Provide the [X, Y] coordinate of the cell's center where the given text is located.  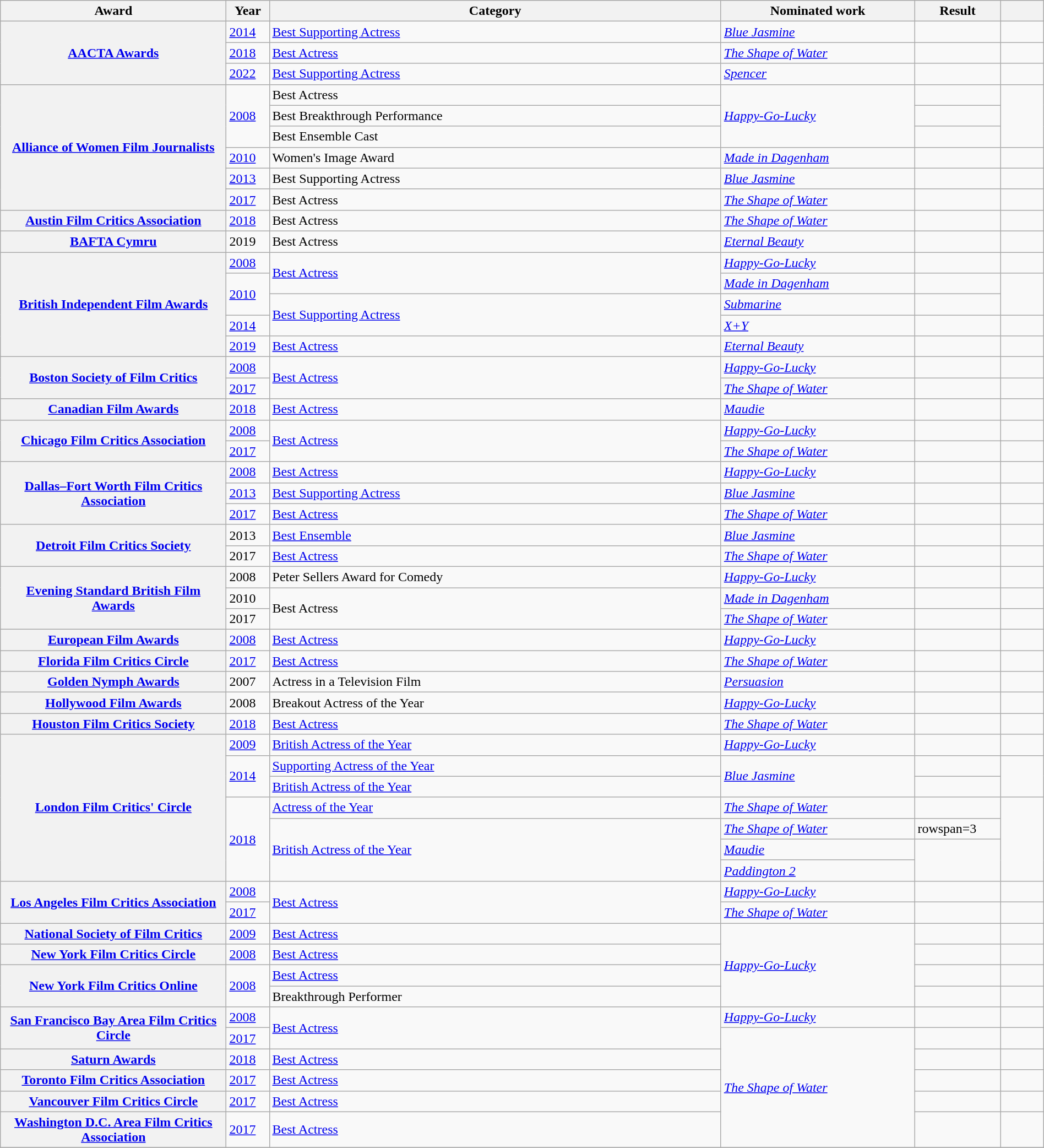
Award [113, 11]
San Francisco Bay Area Film Critics Circle [113, 1028]
Evening Standard British Film Awards [113, 598]
Los Angeles Film Critics Association [113, 902]
New York Film Critics Circle [113, 955]
BAFTA Cymru [113, 241]
Breakthrough Performer [495, 997]
Detroit Film Critics Society [113, 545]
Florida Film Critics Circle [113, 661]
Nominated work [818, 11]
Supporting Actress of the Year [495, 766]
Saturn Awards [113, 1059]
Chicago Film Critics Association [113, 441]
New York Film Critics Online [113, 986]
Spencer [818, 74]
Toronto Film Critics Association [113, 1080]
Canadian Film Awards [113, 409]
National Society of Film Critics [113, 934]
Washington D.C. Area Film Critics Association [113, 1129]
Boston Society of Film Critics [113, 378]
Hollywood Film Awards [113, 703]
Women's Image Award [495, 158]
Paddington 2 [818, 870]
London Film Critics' Circle [113, 808]
Category [495, 11]
AACTA Awards [113, 53]
Submarine [818, 305]
Best Breakthrough Performance [495, 116]
Best Ensemble [495, 535]
Golden Nymph Awards [113, 682]
X+Y [818, 326]
2007 [248, 682]
Result [958, 11]
Austin Film Critics Association [113, 220]
Vancouver Film Critics Circle [113, 1101]
Best Ensemble Cast [495, 137]
Actress in a Television Film [495, 682]
Persuasion [818, 682]
British Independent Film Awards [113, 305]
rowspan=3 [958, 828]
2022 [248, 74]
Houston Film Critics Society [113, 724]
Actress of the Year [495, 808]
Alliance of Women Film Journalists [113, 147]
Peter Sellers Award for Comedy [495, 577]
Breakout Actress of the Year [495, 703]
European Film Awards [113, 640]
Dallas–Fort Worth Film Critics Association [113, 493]
Year [248, 11]
